Extract the [x, y] coordinate from the center of the cell holding the provided text.  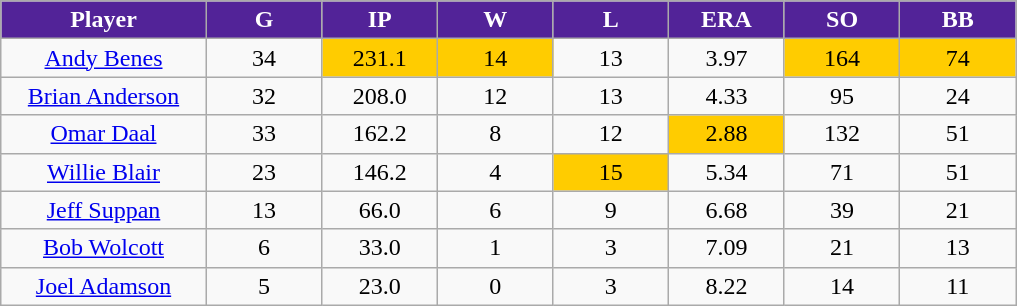
74 [958, 58]
Joel Adamson [104, 286]
23 [264, 172]
11 [958, 286]
24 [958, 96]
8.22 [727, 286]
BB [958, 20]
L [611, 20]
8 [495, 134]
23.0 [380, 286]
34 [264, 58]
5.34 [727, 172]
39 [842, 210]
33 [264, 134]
66.0 [380, 210]
SO [842, 20]
Bob Wolcott [104, 248]
7.09 [727, 248]
Player [104, 20]
2.88 [727, 134]
Willie Blair [104, 172]
146.2 [380, 172]
3.97 [727, 58]
IP [380, 20]
ERA [727, 20]
33.0 [380, 248]
208.0 [380, 96]
4.33 [727, 96]
5 [264, 286]
95 [842, 96]
1 [495, 248]
Jeff Suppan [104, 210]
4 [495, 172]
164 [842, 58]
162.2 [380, 134]
15 [611, 172]
231.1 [380, 58]
Omar Daal [104, 134]
W [495, 20]
G [264, 20]
71 [842, 172]
6.68 [727, 210]
0 [495, 286]
32 [264, 96]
Brian Anderson [104, 96]
132 [842, 134]
9 [611, 210]
Andy Benes [104, 58]
